Scan for the cell matching the given text and deliver its [x, y] coordinate at center. 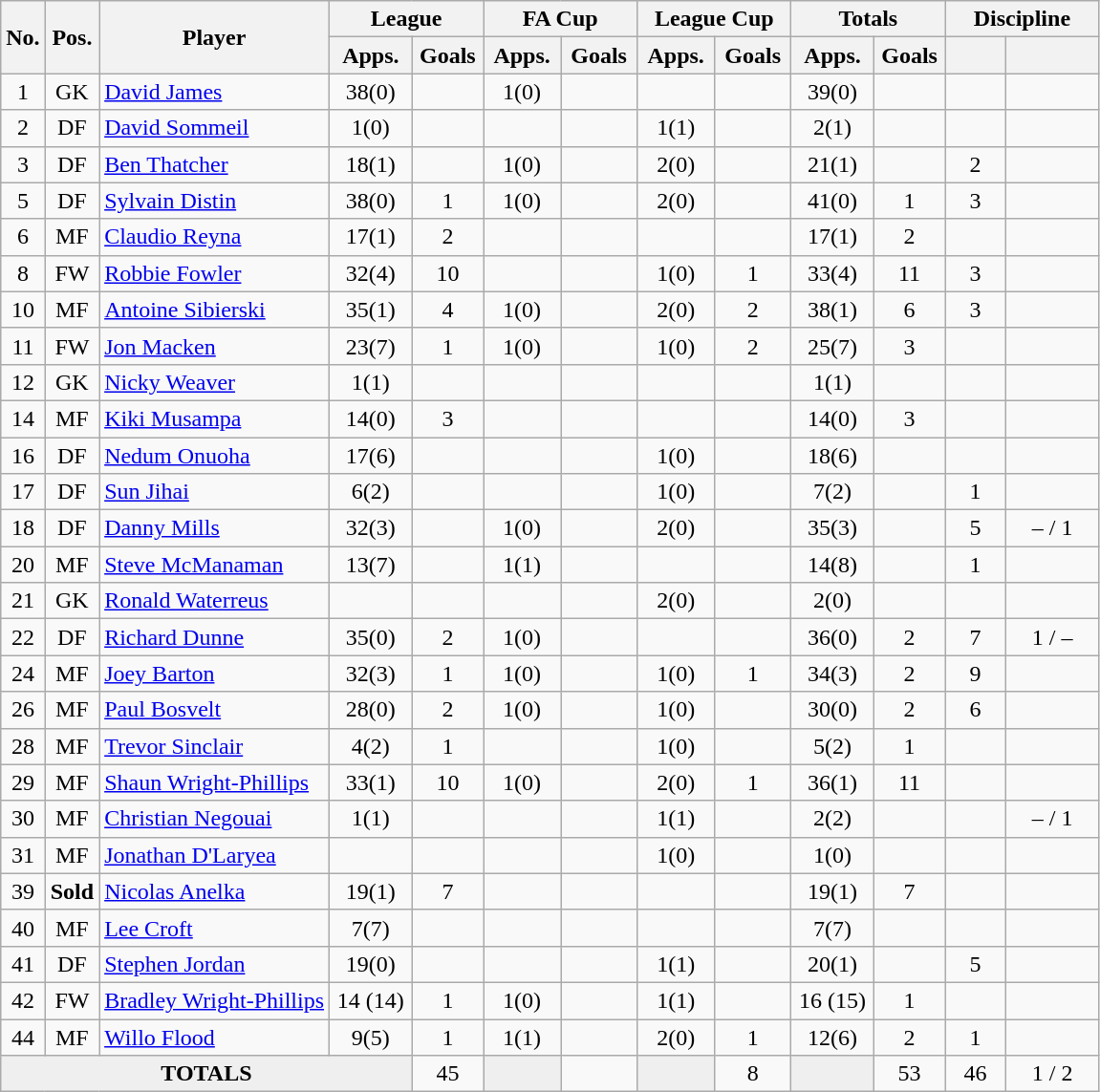
Willo Flood [214, 1037]
League Cup [715, 19]
Sold [72, 891]
35(1) [371, 310]
Christian Negouai [214, 819]
45 [447, 1074]
Jon Macken [214, 346]
Player [214, 37]
18(6) [833, 456]
39 [23, 891]
33(1) [371, 782]
David James [214, 92]
35(3) [833, 528]
Ronald Waterreus [214, 601]
18(1) [371, 164]
Nedum Onuoha [214, 456]
12 [23, 382]
22 [23, 637]
1 / – [1051, 637]
Antoine Sibierski [214, 310]
Sun Jihai [214, 492]
Sylvain Distin [214, 201]
Trevor Sinclair [214, 746]
35(0) [371, 637]
18 [23, 528]
21 [23, 601]
Jonathan D'Laryea [214, 855]
TOTALS [206, 1074]
36(0) [833, 637]
Lee Croft [214, 928]
41(0) [833, 201]
12(6) [833, 1037]
Pos. [72, 37]
14 (14) [371, 1000]
31 [23, 855]
Stephen Jordan [214, 964]
4 [447, 310]
No. [23, 37]
30 [23, 819]
Steve McManaman [214, 565]
Nicolas Anelka [214, 891]
17 [23, 492]
44 [23, 1037]
40 [23, 928]
30(0) [833, 710]
38(1) [833, 310]
19(0) [371, 964]
29 [23, 782]
7(2) [833, 492]
Nicky Weaver [214, 382]
26 [23, 710]
League [407, 19]
Ben Thatcher [214, 164]
Bradley Wright-Phillips [214, 1000]
1 / 2 [1051, 1074]
David Sommeil [214, 128]
Danny Mills [214, 528]
Joey Barton [214, 674]
2(2) [833, 819]
4(2) [371, 746]
21(1) [833, 164]
42 [23, 1000]
6(2) [371, 492]
Paul Bosvelt [214, 710]
46 [976, 1074]
41 [23, 964]
28 [23, 746]
25(7) [833, 346]
Totals [868, 19]
9 [976, 674]
53 [910, 1074]
24 [23, 674]
34(3) [833, 674]
14(8) [833, 565]
32(4) [371, 273]
23(7) [371, 346]
Claudio Reyna [214, 237]
2(1) [833, 128]
20 [23, 565]
Shaun Wright-Phillips [214, 782]
Robbie Fowler [214, 273]
FA Cup [560, 19]
13(7) [371, 565]
9(5) [371, 1037]
28(0) [371, 710]
20(1) [833, 964]
39(0) [833, 92]
33(4) [833, 273]
Kiki Musampa [214, 418]
Discipline [1023, 19]
16 [23, 456]
5(2) [833, 746]
17(6) [371, 456]
Richard Dunne [214, 637]
14 [23, 418]
16 (15) [833, 1000]
36(1) [833, 782]
